Locate the cell with the specified text and output its [X, Y] center coordinate. 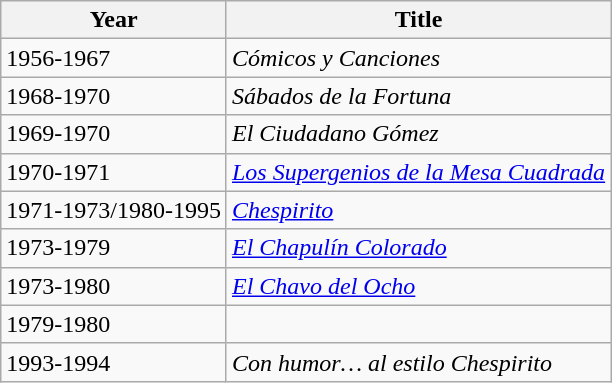
Con humor… al estilo Chespirito [418, 362]
1968-1970 [114, 96]
El Chapulín Colorado [418, 248]
Sábados de la Fortuna [418, 96]
Chespirito [418, 210]
El Chavo del Ocho [418, 286]
Cómicos y Canciones [418, 58]
1973-1980 [114, 286]
1973-1979 [114, 248]
1993-1994 [114, 362]
Los Supergenios de la Mesa Cuadrada [418, 172]
1956-1967 [114, 58]
Title [418, 20]
1969-1970 [114, 134]
1971-1973/1980-1995 [114, 210]
El Ciudadano Gómez [418, 134]
Year [114, 20]
1979-1980 [114, 324]
1970-1971 [114, 172]
